Capture the cell that displays the provided text and extract its [X, Y] central coordinate. 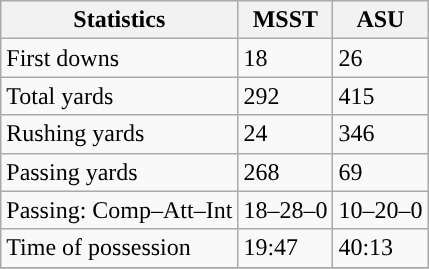
268 [286, 172]
18 [286, 58]
346 [380, 134]
Time of possession [120, 248]
Statistics [120, 20]
Rushing yards [120, 134]
69 [380, 172]
ASU [380, 20]
Passing yards [120, 172]
Passing: Comp–Att–Int [120, 210]
40:13 [380, 248]
292 [286, 96]
24 [286, 134]
MSST [286, 20]
19:47 [286, 248]
Total yards [120, 96]
First downs [120, 58]
415 [380, 96]
26 [380, 58]
10–20–0 [380, 210]
18–28–0 [286, 210]
